From the cell containing the given text, extract its center point as [x, y] coordinate. 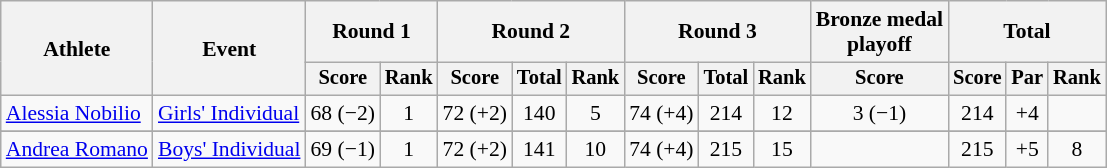
Par [1027, 79]
+5 [1027, 150]
+4 [1027, 114]
Round 3 [718, 32]
Event [230, 48]
Round 2 [532, 32]
68 (−2) [342, 114]
8 [1077, 150]
12 [782, 114]
Alessia Nobilio [77, 114]
Boys' Individual [230, 150]
Round 1 [371, 32]
5 [596, 114]
Andrea Romano [77, 150]
Bronze medalplayoff [880, 32]
141 [540, 150]
15 [782, 150]
140 [540, 114]
3 (−1) [880, 114]
Athlete [77, 48]
10 [596, 150]
69 (−1) [342, 150]
Girls' Individual [230, 114]
